Locate the cell with the specified text and output its [X, Y] center coordinate. 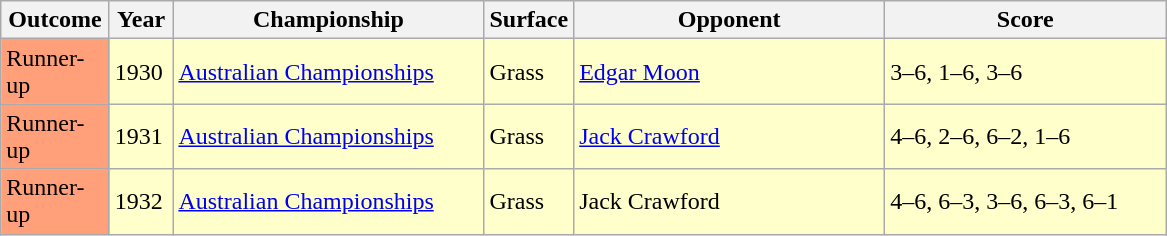
Championship [328, 20]
1932 [141, 202]
Score [1026, 20]
Edgar Moon [730, 72]
Outcome [56, 20]
4–6, 6–3, 3–6, 6–3, 6–1 [1026, 202]
1931 [141, 136]
Surface [529, 20]
4–6, 2–6, 6–2, 1–6 [1026, 136]
1930 [141, 72]
3–6, 1–6, 3–6 [1026, 72]
Opponent [730, 20]
Year [141, 20]
